Determine the [X, Y] coordinate at the center of the cell enclosing the given text.  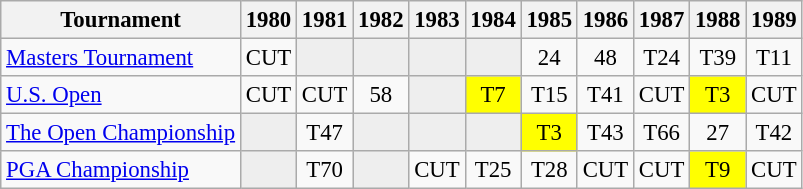
T66 [661, 133]
T11 [774, 58]
1984 [493, 20]
48 [605, 58]
U.S. Open [121, 95]
58 [381, 95]
24 [549, 58]
T25 [493, 170]
T15 [549, 95]
T47 [325, 133]
PGA Championship [121, 170]
1980 [268, 20]
1981 [325, 20]
1989 [774, 20]
T24 [661, 58]
T43 [605, 133]
T7 [493, 95]
1982 [381, 20]
T70 [325, 170]
1987 [661, 20]
T9 [718, 170]
27 [718, 133]
1985 [549, 20]
T39 [718, 58]
The Open Championship [121, 133]
1986 [605, 20]
Tournament [121, 20]
T28 [549, 170]
1988 [718, 20]
Masters Tournament [121, 58]
1983 [437, 20]
T42 [774, 133]
T41 [605, 95]
